Search for the cell housing the specified text and yield its [X, Y] center coordinate. 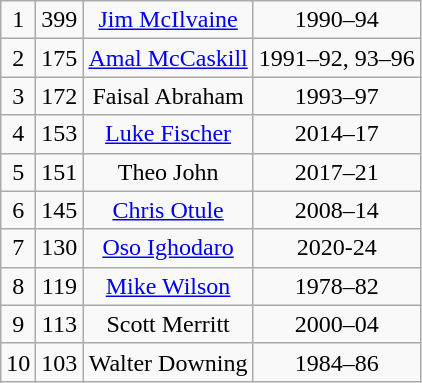
2020-24 [336, 248]
2000–04 [336, 324]
103 [60, 362]
2008–14 [336, 210]
1978–82 [336, 286]
130 [60, 248]
Mike Wilson [168, 286]
Scott Merritt [168, 324]
1991–92, 93–96 [336, 58]
Jim McIlvaine [168, 20]
3 [18, 96]
113 [60, 324]
Amal McCaskill [168, 58]
1990–94 [336, 20]
172 [60, 96]
8 [18, 286]
5 [18, 172]
1984–86 [336, 362]
175 [60, 58]
2017–21 [336, 172]
1993–97 [336, 96]
2 [18, 58]
6 [18, 210]
151 [60, 172]
Oso Ighodaro [168, 248]
2014–17 [336, 134]
145 [60, 210]
10 [18, 362]
Chris Otule [168, 210]
399 [60, 20]
Walter Downing [168, 362]
Luke Fischer [168, 134]
4 [18, 134]
9 [18, 324]
153 [60, 134]
7 [18, 248]
Faisal Abraham [168, 96]
119 [60, 286]
Theo John [168, 172]
1 [18, 20]
